Determine the [x, y] coordinate at the center of the cell enclosing the given text.  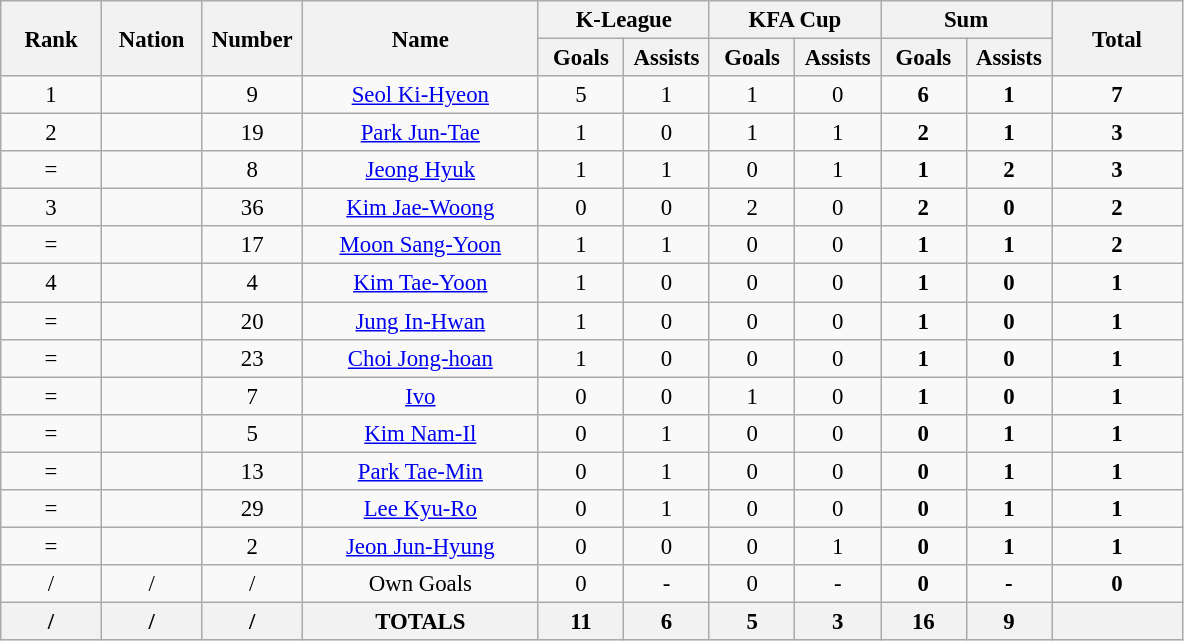
K-League [624, 20]
36 [252, 208]
Lee Kyu-Ro [421, 509]
Kim Nam-Il [421, 433]
Choi Jong-hoan [421, 358]
Name [421, 38]
TOTALS [421, 621]
Seol Ki-Hyeon [421, 95]
Total [1118, 38]
8 [252, 170]
Nation [152, 38]
17 [252, 245]
Number [252, 38]
19 [252, 133]
Kim Jae-Woong [421, 208]
Moon Sang-Yoon [421, 245]
Park Jun-Tae [421, 133]
Jeon Jun-Hyung [421, 546]
20 [252, 321]
Rank [52, 38]
23 [252, 358]
Jung In-Hwan [421, 321]
29 [252, 509]
Park Tae-Min [421, 471]
Ivo [421, 396]
16 [923, 621]
KFA Cup [794, 20]
11 [581, 621]
Kim Tae-Yoon [421, 283]
Own Goals [421, 584]
Jeong Hyuk [421, 170]
Sum [966, 20]
13 [252, 471]
